Provide the [X, Y] coordinate of the cell's center where the given text is located.  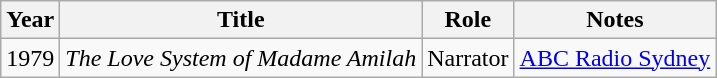
Title [241, 20]
Notes [615, 20]
Role [468, 20]
Year [30, 20]
1979 [30, 58]
Narrator [468, 58]
ABC Radio Sydney [615, 58]
The Love System of Madame Amilah [241, 58]
